Capture the cell that displays the provided text and extract its (X, Y) central coordinate. 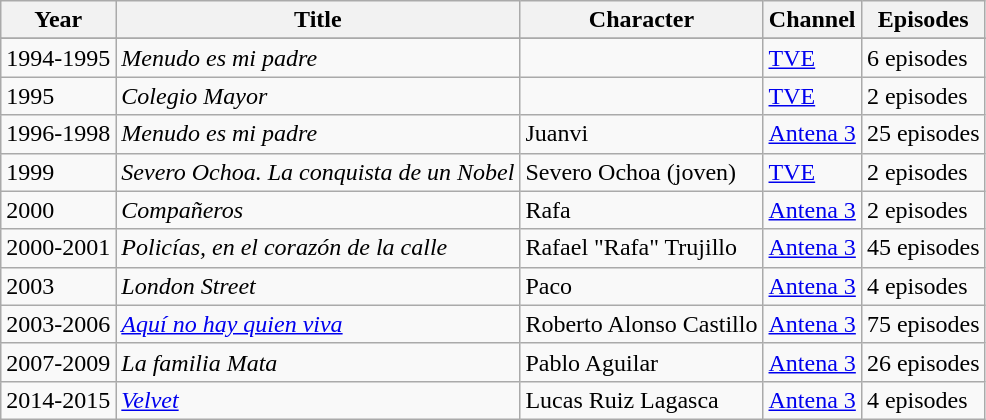
Severo Ochoa (joven) (642, 172)
Pablo Aguilar (642, 362)
75 episodes (923, 324)
6 episodes (923, 58)
Paco (642, 286)
2000-2001 (58, 248)
2007-2009 (58, 362)
1994-1995 (58, 58)
Aquí no hay quien viva (318, 324)
1999 (58, 172)
Rafael "Rafa" Trujillo (642, 248)
45 episodes (923, 248)
Compañeros (318, 210)
Episodes (923, 20)
Roberto Alonso Castillo (642, 324)
25 episodes (923, 134)
2003 (58, 286)
1996-1998 (58, 134)
2000 (58, 210)
Juanvi (642, 134)
London Street (318, 286)
Title (318, 20)
2014-2015 (58, 400)
Rafa (642, 210)
Character (642, 20)
Year (58, 20)
Velvet (318, 400)
Colegio Mayor (318, 96)
Lucas Ruiz Lagasca (642, 400)
La familia Mata (318, 362)
Policías, en el corazón de la calle (318, 248)
26 episodes (923, 362)
1995 (58, 96)
Channel (812, 20)
Severo Ochoa. La conquista de un Nobel (318, 172)
2003-2006 (58, 324)
